Output the (x, y) coordinate of the center of the cell containing the given text.  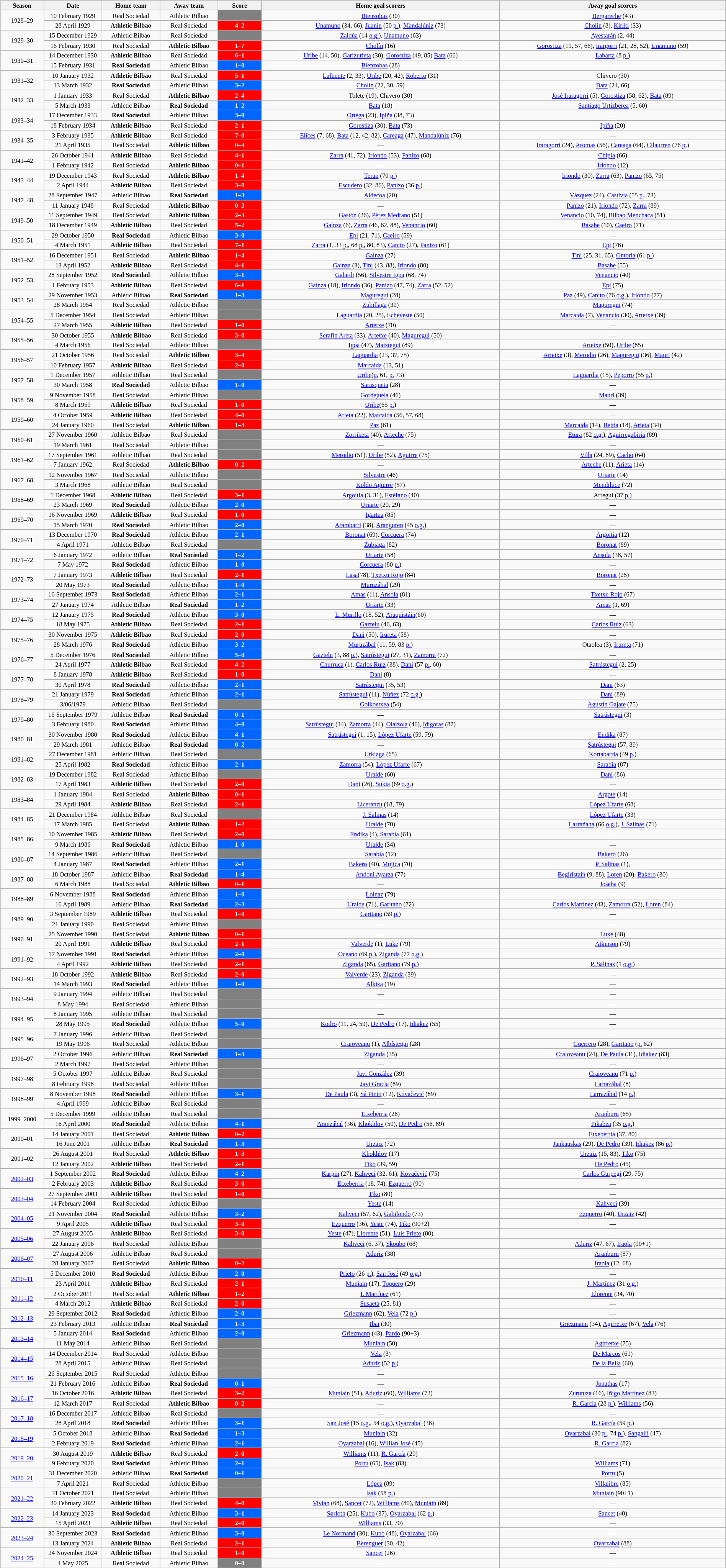
Date (73, 5)
Begiristain (9, 88), Loren (20), Bakero (30) (613, 874)
Txetxu Rojo (67) (613, 594)
Argote (14) (613, 794)
Andoni Ayarza (77) (381, 874)
1928–29 (22, 20)
10 January 1932 (73, 75)
1951–52 (22, 260)
Marcaida (13, 51) (381, 365)
De Marcos (61) (613, 1353)
Koldo Aguirre (57) (381, 485)
Zamorra (54), López Ufarte (67) (381, 764)
Muniain (32) (381, 1433)
Carlos Ruiz (63) (613, 624)
Gastón (26), Pérez Medrano (51) (381, 215)
J. Martínez (31 o.g.) (613, 1283)
15 March 1970 (73, 524)
10 November 1985 (73, 834)
Uralde (34) (381, 844)
Zubiaga (82) (381, 544)
2 October 2011 (73, 1293)
9 February 2020 (73, 1463)
Gorostiza (19, 57, 66), Irargorri (21, 28, 52), Unamuno (59) (613, 45)
Serafín Areta (33), Artetxe (40), Maguregui (50) (381, 335)
Urkiaga (65) (381, 754)
Etura (82 o.g.), Aguirregabiria (89) (613, 434)
Iriondo (30), Zarra (63), Panizo (65, 75) (613, 175)
26 October 1941 (73, 155)
25 April 1982 (73, 764)
1 December 1957 (73, 375)
1984–85 (22, 819)
2024–25 (22, 1558)
27 January 1974 (73, 604)
30 November 1980 (73, 734)
1999–2000 (22, 1119)
12 January 2002 (73, 1163)
30 September 2023 (73, 1533)
Tolete (19), Chivero (30) (381, 95)
P. Salinas (1), (613, 864)
Portu (5) (613, 1473)
Garitano (59 p.) (381, 914)
16 April 2000 (73, 1124)
Uribe (14, 50), Garizurieta (30), Gorostiza (49, 85) Bata (66) (381, 55)
Sarabia (87) (613, 764)
0–4 (240, 145)
Muniain (50) (381, 1343)
14 September 1986 (73, 854)
0–0 (240, 1563)
3/06/1979 (73, 704)
16 February 1930 (73, 45)
29 October 1950 (73, 235)
Kortabarria (49 p.) (613, 754)
Epi (21, 71), Caeiro (59) (381, 235)
Kodro (11, 24, 59), De Pedro (17), Idiakez (55) (381, 1024)
19 March 1961 (73, 445)
1973–74 (22, 599)
Tini (25, 31, 65), Ontoria (61 p.) (613, 255)
Satrústegui (57, 89) (613, 744)
7 January 1973 (73, 574)
Agirretxe (75) (613, 1343)
1931–32 (22, 80)
1996–97 (22, 1058)
Oyarzabal (30 p., 74 p.), Sangalli (47) (613, 1433)
Escudero (32, 86), Panizo (36 p.) (381, 185)
1941–42 (22, 160)
5 March 1933 (73, 105)
21 November 2004 (73, 1213)
19 December 1943 (73, 175)
1 February 1953 (73, 285)
8 March 1959 (73, 405)
Aduriz (47, 67), Iraola (90+1) (613, 1243)
Ziganda (35) (381, 1054)
Williams (71) (613, 1463)
Craioveanu (24), De Paula (31), Idiakez (83) (613, 1054)
Cholín (16) (381, 45)
Vivian (68), Sancet (72), Williams (80), Muniain (89) (381, 1503)
1 December 1968 (73, 495)
2–4 (240, 95)
De la Bella (60) (613, 1363)
1968–69 (22, 500)
Bienzobas (28) (381, 65)
Prieto (26 p.), San José (49 o.g.) (381, 1273)
Oyarzabal (16), Willian José (45) (381, 1443)
López Ufarte (68) (613, 804)
4 April 1971 (73, 544)
Lasa(78), Txetxu Rojo (84) (381, 574)
18 October 1987 (73, 874)
Vela (3) (381, 1353)
20 February 2022 (73, 1503)
Sørloth (25), Kubo (37), Oyarzabal (62 p.) (381, 1513)
Epi (75) (613, 285)
Ziganda (65), Garitano (79 p.) (381, 964)
R. García (82) (613, 1443)
Susaeta (25, 81) (381, 1303)
2011–12 (22, 1298)
16 September 1979 (73, 714)
Arteche (11), Arieta (14) (613, 465)
Laguardia (23, 37, 75) (381, 355)
Yeste (47), Llorente (51), Luis Prieto (80) (381, 1233)
J. Salinas (14) (381, 814)
Artetxe (50), Uribe (85) (613, 345)
14 January 2023 (73, 1513)
23 March 1969 (73, 505)
Atkinson (79) (613, 944)
Satrústegui (11), Núñez (72 o.g.) (381, 694)
1986–87 (22, 859)
Satrústegui (14), Zamorra (44), Olaizola (46), Idígoras (87) (381, 724)
15 December 1929 (73, 35)
1970–71 (22, 539)
6 March 1988 (73, 884)
8 May 1994 (73, 1004)
2019–20 (22, 1458)
2 April 1944 (73, 185)
Endika (87) (613, 734)
13 April 1952 (73, 265)
8 January 1995 (73, 1014)
Aranburu (65) (613, 1114)
1950–51 (22, 240)
5 December 2010 (73, 1273)
Sancet (40) (613, 1513)
2021–22 (22, 1498)
22 January 2006 (73, 1243)
Portu (65), Isak (83) (381, 1463)
11 September 1949 (73, 215)
José Iraragorri (5), Gorostiza (58, 62), Bata (89) (613, 95)
1975–76 (22, 639)
Cholín (8), Kiriki (33) (613, 25)
Tiko (39, 59) (381, 1163)
5 December 1954 (73, 315)
21 October 1956 (73, 355)
28 May 1995 (73, 1024)
Berenguer (30, 42) (381, 1543)
20 May 1973 (73, 584)
R. García (59 p.) (613, 1423)
6 November 1988 (73, 894)
Artetxe (3), Merodio (26), Maguregui (36), Mauri (42) (613, 355)
Yeste (14) (381, 1203)
12 March 2017 (73, 1403)
21 January 1990 (73, 924)
López (89) (381, 1483)
Zarra (1, 33 p., 68 p., 80, 83), Canito (27), Panizo (61) (381, 245)
7–1 (240, 245)
Merodio (51), Uribe (52), Aguirre (75) (381, 455)
Ezquerro (36), Yeste (74), Tiko (90+2) (381, 1223)
Uriarte (33) (381, 604)
27 August 2005 (73, 1233)
Carlos Gurpegi (29, 75) (613, 1173)
28 September 1947 (73, 195)
De Pedro (45) (613, 1163)
Urzaiz (72) (381, 1144)
4 March 2012 (73, 1303)
Bakero (26) (613, 854)
30 October 1955 (73, 335)
15 February 1931 (73, 65)
18 December 1949 (73, 225)
16 October 2016 (73, 1393)
Griezmann (62), Vela (72 p.) (381, 1313)
Venancio (10, 74), Bilbao Menchaca (51) (613, 215)
28 September 1952 (73, 275)
Otaolea (3), Irureta (71) (613, 644)
1969–70 (22, 519)
Valverde (1), Luke (79) (381, 944)
1929–30 (22, 40)
1 September 2002 (73, 1173)
4 April 1999 (73, 1104)
27 March 1955 (73, 325)
17 September 1961 (73, 455)
Bienzobas (30) (381, 15)
23 April 2011 (73, 1283)
1956–57 (22, 360)
26 August 2001 (73, 1153)
Zarra (41, 72), Iriondo (53), Panizo (68) (381, 155)
Gaztelu (3, 88 p.), Satrústegui (27, 31), Zamorra (72) (381, 654)
16 December 1951 (73, 255)
Aranzábal (36), Khokhlov (50), De Pedro (56, 89) (381, 1124)
0–3 (240, 205)
24 January 1960 (73, 424)
Gaínza (6), Zarra (46, 62, 88), Venancio (60) (381, 225)
Uralde (70) (381, 824)
Season (22, 5)
Dani (63) (613, 684)
28 April 2015 (73, 1363)
2003–04 (22, 1198)
29 November 1953 (73, 295)
Carlos Martínez (43), Zamorra (52), Loren (84) (613, 904)
Urzaiz (15, 83), Tiko (75) (613, 1153)
5–1 (240, 75)
13 March 1932 (73, 85)
Uralde (60) (381, 774)
Williams (11), R. García (29) (381, 1453)
Gaínza (27) (381, 255)
30 November 1975 (73, 634)
5 December 1999 (73, 1114)
29 September 2012 (73, 1313)
Goikoetxea (54) (381, 704)
21 December 1984 (73, 814)
Alkiza (19) (381, 984)
31 October 2021 (73, 1493)
7 May 1972 (73, 564)
Valverde (23), Ziganda (39) (381, 974)
Etxeberria (37, 80) (613, 1134)
4 October 1959 (73, 415)
Lafuente (2, 33), Uribe (20, 42), Roberto (31) (381, 75)
Dani (26), Sukia (69 o.g.) (381, 784)
Dani (50), Irureta (58) (381, 634)
2 March 1997 (73, 1063)
Maguregui (74) (613, 305)
Arregui (37 p.) (613, 495)
Santiago Urtizberea (5, 60) (613, 105)
1993–94 (22, 999)
27 December 1981 (73, 754)
17 April 1983 (73, 784)
2014–15 (22, 1358)
Isak (58 p.) (381, 1493)
1967–68 (22, 480)
5 October 2018 (73, 1433)
Dani (8) (381, 674)
27 November 1960 (73, 434)
López Ufarte (33) (613, 814)
Vázquez (24), Castivia (55 p., 73) (613, 195)
1947–48 (22, 200)
Epi (76) (613, 245)
1 January 1933 (73, 95)
13 December 1970 (73, 534)
Argoitia (3, 31), Estéfano (40) (381, 495)
Arieta (22), Marcaida (56, 57, 68) (381, 415)
1985–86 (22, 839)
2022–23 (22, 1518)
9 November 1958 (73, 395)
14 March 1993 (73, 984)
16 December 2017 (73, 1413)
11 January 1948 (73, 205)
Karpin (27), Kahveci (32, 61), Kovačević (75) (381, 1173)
1995–96 (22, 1039)
1930–31 (22, 60)
28 April 1929 (73, 25)
12 November 1967 (73, 475)
Luke (48) (613, 934)
Griezmann (43), Pardo (90+3) (381, 1333)
30 April 1978 (73, 684)
1998–99 (22, 1099)
Marcaida (7), Venancio (30), Artetxe (39) (613, 315)
5–2 (240, 225)
21 February 2016 (73, 1383)
Javi González (39) (381, 1073)
1952–53 (22, 280)
Basabe (10), Caeiro (71) (613, 225)
18 February 1934 (73, 125)
21 January 1979 (73, 694)
Ipiña (20) (613, 125)
8 February 1998 (73, 1084)
4 April 1992 (73, 964)
Iraragorri (24), Aromas (56), Careaga (64), Cilaurren (76 p.) (613, 145)
6 January 1972 (73, 554)
Bata (18) (381, 105)
Zorriketa (40), Arteche (75) (381, 434)
Muruzábal (11, 59, 83 p.) (381, 644)
Zaldúa (14 o.g.), Unamuno (63) (381, 35)
Teran (70 p.) (381, 175)
3 February 1980 (73, 724)
16 November 1969 (73, 514)
Gaínza (3), Tini (43, 88), Iriondo (80) (381, 265)
Satrústegui (1, 15), López Ufarte (59, 79) (381, 734)
1949–50 (22, 220)
27 September 2003 (73, 1193)
Iraola (12, 68) (613, 1263)
Dani (86) (613, 774)
2005–06 (22, 1238)
1979–80 (22, 719)
Villalibre (85) (613, 1483)
1977–78 (22, 679)
9 March 1986 (73, 844)
1981–82 (22, 759)
Labarta (8 p.) (613, 55)
1932–33 (22, 100)
2001–02 (22, 1158)
19 December 1982 (73, 774)
1933–34 (22, 120)
P. Salinas (1 o.g.) (613, 964)
23 February 2013 (73, 1323)
2 February 2003 (73, 1183)
3 September 1989 (73, 914)
18 October 1992 (73, 974)
30 August 2019 (73, 1453)
17 December 1933 (73, 115)
Griezmann (34), Agirretxe (67), Vela (76) (613, 1323)
Satrústegui (2, 25) (613, 664)
8 January 1978 (73, 674)
7 January 1996 (73, 1034)
1989–90 (22, 919)
Iriondo (12) (613, 165)
Cholín (22, 30, 59) (381, 85)
14 January 2001 (73, 1134)
Sarabia (12) (381, 854)
Satrústegui (3) (613, 714)
Amas (11), Ansola (81) (381, 594)
1992–93 (22, 979)
Craioveanu (1), Albístegui (28) (381, 1044)
2006–07 (22, 1258)
5 January 2014 (73, 1333)
3 February 1935 (73, 135)
De Paula (3), Sá Pinto (12), Kovačević (89) (381, 1094)
20 April 1991 (73, 944)
Guerrero (28), Garitano (p. 62) (613, 1044)
Larrañaha (66 o.g.), J. Salinas (71) (613, 824)
I. Martínez (61) (381, 1293)
1972–73 (22, 579)
Away team (189, 5)
9 January 1994 (73, 994)
3 March 1968 (73, 485)
7–0 (240, 135)
Llorente (34, 70) (613, 1293)
16 April 1989 (73, 904)
Home team (131, 5)
Paz (49), Canito (76 o.g.), Iriondo (77) (613, 295)
Gaínza (18), Iriondo (36), Panizo (47, 74), Zarra (52, 52) (381, 285)
Etxeberria (26) (381, 1114)
1954–55 (22, 320)
24 April 1977 (73, 664)
7 April 2021 (73, 1483)
Elices (7, 68), Bata (12, 42, 82), Careaga (47), Mandalúniz (76) (381, 135)
28 March 1976 (73, 644)
4 March 1951 (73, 245)
Uribe(p. 61, p. 73) (381, 375)
Uribe(65 p.) (381, 405)
14 December 1930 (73, 55)
10 February 1929 (73, 15)
2013–14 (22, 1338)
Silvestre (46) (381, 475)
Kahveci (39) (613, 1203)
Le Normand (30), Kubo (48), Oyarzabal (66) (381, 1533)
Laguardia (20, 25), Echeveste (50) (381, 315)
24 November 2024 (73, 1553)
Basabe (55) (613, 265)
Javi Gracia (89) (381, 1084)
Kahveci (6, 37), Skoubo (68) (381, 1243)
28 March 1954 (73, 305)
1990–91 (22, 939)
29 March 1981 (73, 744)
Gaztelu (46, 63) (381, 624)
15 April 2023 (73, 1523)
1958–59 (22, 400)
1943–44 (22, 180)
2015–16 (22, 1378)
2018–19 (22, 1438)
Away goal scorers (613, 5)
Argoitia (12) (613, 534)
25 November 1990 (73, 934)
1983–84 (22, 799)
San José (15 o.g., 54 o.g.), Oyarzabal (36) (381, 1423)
13 January 2024 (73, 1543)
11 May 2014 (73, 1343)
14 December 2014 (73, 1353)
1957–58 (22, 380)
Craioveanu (71 p.) (613, 1073)
Home goal scorers (381, 5)
Khokhlov (17) (381, 1153)
2010–11 (22, 1278)
1 January 1984 (73, 794)
1953–54 (22, 300)
Panizo (21), Iriondo (72), Zarra (89) (613, 205)
Sancet (26) (381, 1553)
1934–35 (22, 140)
Ortega (23), Ipiña (38, 73) (381, 115)
2 October 1996 (73, 1054)
Unamuno (34, 66), Juanín (50 p.), Mandalúniz (73) (381, 25)
Chivero (30) (613, 75)
Oyarzabal (88) (613, 1543)
10 February 1957 (73, 365)
Agustín Gajate (75) (613, 704)
1994–95 (22, 1019)
Muniain (17), Toquero (29) (381, 1283)
Uralde (71), Garitano (72) (381, 904)
Aranburu (87) (613, 1253)
7 January 1962 (73, 465)
16 June 2001 (73, 1144)
27 August 2006 (73, 1253)
Jonathas (17) (613, 1383)
1971–72 (22, 559)
Churruca (1), Carlos Ruiz (38), Dani (57 p., 60) (381, 664)
18 May 1975 (73, 624)
5 October 1997 (73, 1073)
Liceranzu (18, 79) (381, 804)
Pikabea (35 o.g.) (613, 1124)
2023–24 (22, 1538)
Mauri (39) (613, 395)
17 November 1991 (73, 954)
1–7 (240, 45)
30 March 1958 (73, 385)
1974–75 (22, 619)
Satrústegui (35, 53) (381, 684)
Endika (4), Sarabia (61) (381, 834)
2004–05 (22, 1218)
21 April 1935 (73, 145)
Chipia (66) (613, 155)
Boronat (89) (613, 544)
2020–21 (22, 1478)
1976–77 (22, 659)
Loinaz (79) (381, 894)
Marcaida (14), Beitia (18), Arieta (34) (613, 424)
Bata (24, 66) (613, 85)
Kahveci (57, 62), Gabilondo (73) (381, 1213)
Igartua (85) (381, 514)
2002–03 (22, 1178)
5 December 1976 (73, 654)
Uriarte (14) (613, 475)
Ibai (30) (381, 1323)
Ezquerro (40), Urzaiz (42) (613, 1213)
Muniain (90+1) (613, 1493)
Uriarte (20, 29) (381, 505)
Arambarri (38), Aranguren (45 o.g.) (381, 524)
2 February 2019 (73, 1443)
Bakero (40), Mujica (70) (381, 864)
19 May 1996 (73, 1044)
1980–81 (22, 739)
Dani (89) (613, 694)
Galardi (56), Silvestre Igoa (68, 74) (381, 275)
1991–92 (22, 959)
Score (240, 5)
Paz (61) (381, 424)
31 December 2020 (73, 1473)
29 April 1984 (73, 804)
Artetxe (70) (381, 325)
1955–56 (22, 340)
Jankauskas (29), De Pedro (39), Idiakez (86 p.) (613, 1144)
Oceano (69 p.), Ziganda (77 o.g.) (381, 954)
1 February 1942 (73, 165)
Gordejuela (46) (381, 395)
1982–83 (22, 779)
L. Murillo (18, 52), Araquistáin(60) (381, 614)
Larrazábal (14 p.) (613, 1094)
Amas (1, 69) (613, 604)
Aduriz (38) (381, 1253)
8 November 1998 (73, 1094)
2017–18 (22, 1418)
Laguardia (15), Peporro (55 p.) (613, 375)
Sarasqueta (28) (381, 385)
Aldecoa (20) (381, 195)
Ansola (38, 57) (613, 554)
Tiko (80) (381, 1193)
Muniain (51), Aduriz (60), Williams (72) (381, 1393)
16 September 1973 (73, 594)
1978–79 (22, 699)
Mendiluce (72) (613, 485)
26 September 2015 (73, 1373)
Gorostiza (30), Bata (73) (381, 125)
1961–62 (22, 460)
28 April 2018 (73, 1423)
Etxeberria (18, 74), Ezquerro (90) (381, 1183)
2012–13 (22, 1318)
Uriarte (58) (381, 554)
Zurutuza (16), Iñigo Martínez (83) (613, 1393)
Igoa (47), Maiztegui (89) (381, 345)
9 April 2005 (73, 1223)
Aduriz (52 p.) (381, 1363)
4 January 1987 (73, 864)
12 January 1975 (73, 614)
2000–01 (22, 1139)
Muruzábal (29) (381, 584)
28 January 2007 (73, 1263)
Venancio (40) (613, 275)
14 February 2004 (73, 1203)
Larrazábal (8) (613, 1084)
4 March 1956 (73, 345)
Corcuera (80 p.) (381, 564)
1997–98 (22, 1078)
1988–89 (22, 899)
R. García (28 p.), Williams (56) (613, 1403)
1987–88 (22, 879)
Boronat (69), Corcuera (74) (381, 534)
Ayestarán (2, 44) (613, 35)
17 March 1985 (73, 824)
2016–17 (22, 1398)
Joseba (9) (613, 884)
Zubillaga (30) (381, 305)
Boronat (25) (613, 574)
Maguregui (28) (381, 295)
1960–61 (22, 439)
3–4 (240, 355)
4 May 2025 (73, 1563)
Williams (33, 70) (381, 1523)
Villa (24, 89), Cacho (64) (613, 455)
1959–60 (22, 419)
Bergareche (43) (613, 15)
